Provide the (x, y) coordinate of the cell's center where the given text is located.  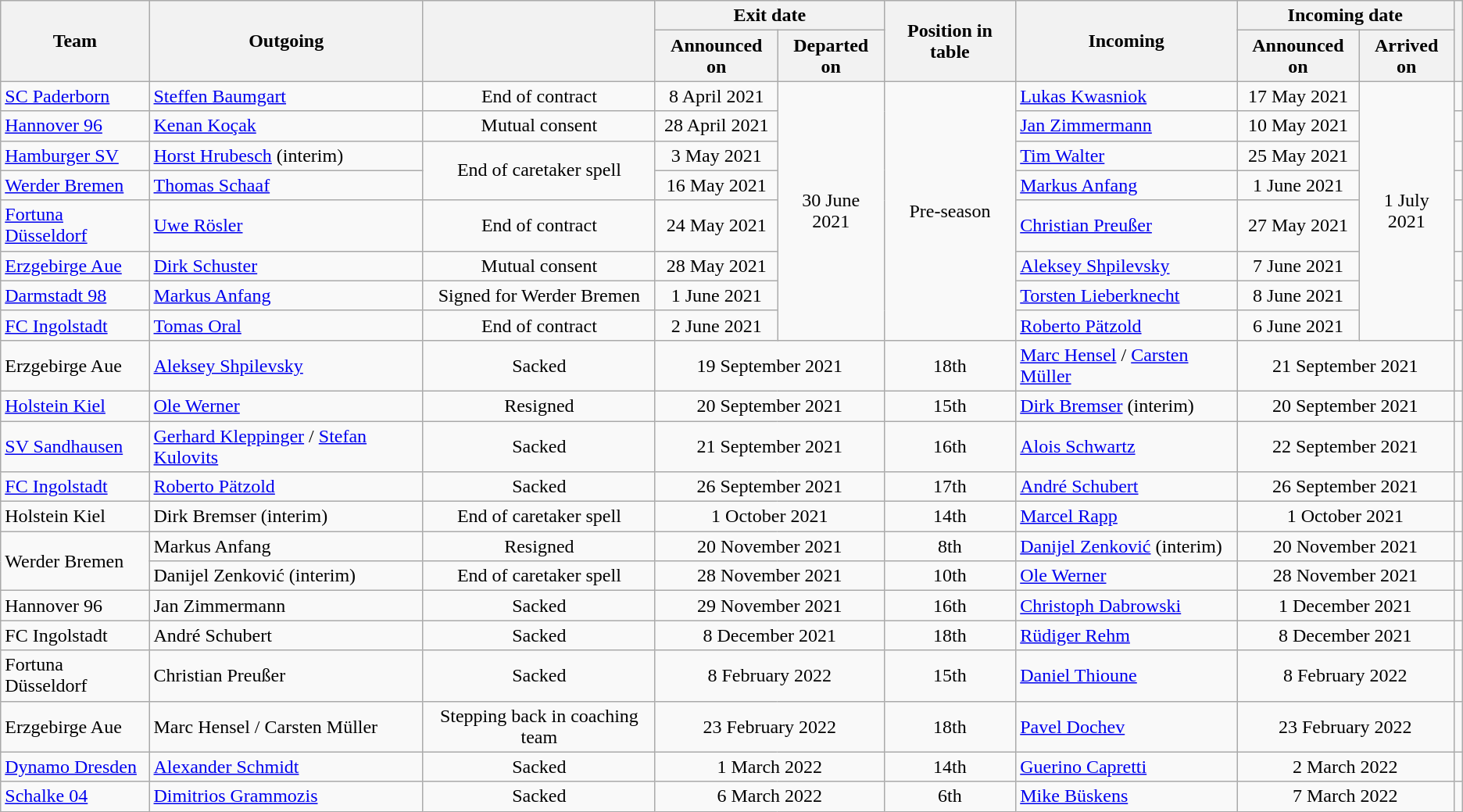
Pavel Dochev (1127, 727)
Departed on (831, 56)
Incoming (1127, 41)
22 September 2021 (1346, 445)
Steffen Baumgart (286, 96)
17th (950, 487)
Incoming date (1346, 16)
10th (950, 576)
27 May 2021 (1299, 225)
Position in table (950, 41)
Outgoing (286, 41)
Horst Hrubesch (interim) (286, 156)
6 June 2021 (1299, 325)
Uwe Rösler (286, 225)
Darmstadt 98 (75, 295)
2 June 2021 (716, 325)
6th (950, 796)
Daniel Thioune (1127, 675)
Christoph Dabrowski (1127, 606)
Schalke 04 (75, 796)
Kenan Koçak (286, 126)
28 May 2021 (716, 266)
30 June 2021 (831, 211)
17 May 2021 (1299, 96)
Thomas Schaaf (286, 185)
Tim Walter (1127, 156)
24 May 2021 (716, 225)
SV Sandhausen (75, 445)
Signed for Werder Bremen (539, 295)
25 May 2021 (1299, 156)
Dimitrios Grammozis (286, 796)
Tomas Oral (286, 325)
1 March 2022 (769, 767)
Alois Schwartz (1127, 445)
2 March 2022 (1346, 767)
Hamburger SV (75, 156)
8th (950, 546)
19 September 2021 (769, 366)
28 April 2021 (716, 126)
Alexander Schmidt (286, 767)
16 May 2021 (716, 185)
1 December 2021 (1346, 606)
7 June 2021 (1299, 266)
Stepping back in coaching team (539, 727)
Dynamo Dresden (75, 767)
3 May 2021 (716, 156)
Dirk Schuster (286, 266)
Marcel Rapp (1127, 517)
7 March 2022 (1346, 796)
Lukas Kwasniok (1127, 96)
Torsten Lieberknecht (1127, 295)
SC Paderborn (75, 96)
Arrived on (1407, 56)
10 May 2021 (1299, 126)
1 July 2021 (1407, 211)
Gerhard Kleppinger / Stefan Kulovits (286, 445)
8 April 2021 (716, 96)
6 March 2022 (769, 796)
8 June 2021 (1299, 295)
Team (75, 41)
Pre-season (950, 211)
Mike Büskens (1127, 796)
29 November 2021 (769, 606)
Guerino Capretti (1127, 767)
Rüdiger Rehm (1127, 635)
Exit date (769, 16)
